Extract the (X, Y) coordinate from the center of the cell holding the provided text.  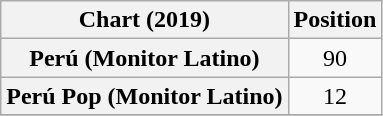
Chart (2019) (144, 20)
90 (335, 58)
12 (335, 96)
Perú (Monitor Latino) (144, 58)
Perú Pop (Monitor Latino) (144, 96)
Position (335, 20)
